From the cell containing the given text, extract its center point as [x, y] coordinate. 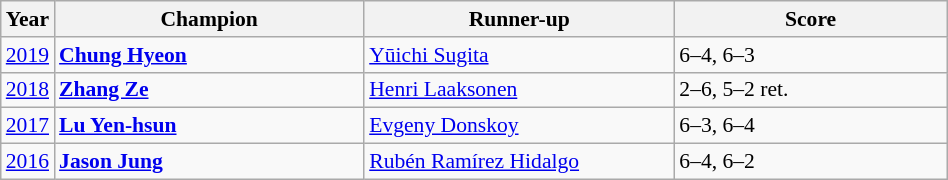
Chung Hyeon [209, 55]
Jason Jung [209, 162]
2017 [28, 126]
Year [28, 19]
2016 [28, 162]
2–6, 5–2 ret. [810, 90]
Zhang Ze [209, 90]
Lu Yen-hsun [209, 126]
6–3, 6–4 [810, 126]
2019 [28, 55]
Runner-up [519, 19]
Rubén Ramírez Hidalgo [519, 162]
Yūichi Sugita [519, 55]
6–4, 6–2 [810, 162]
Henri Laaksonen [519, 90]
Score [810, 19]
Evgeny Donskoy [519, 126]
Champion [209, 19]
6–4, 6–3 [810, 55]
2018 [28, 90]
